Extract the (x, y) coordinate from the center of the cell holding the provided text.  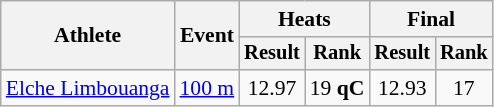
Elche Limbouanga (88, 88)
Athlete (88, 36)
17 (464, 88)
19 qC (338, 88)
Event (208, 36)
12.93 (402, 88)
12.97 (272, 88)
Heats (304, 19)
Final (430, 19)
100 m (208, 88)
